For the text-containing cell, return its midpoint in (x, y) coordinate format. 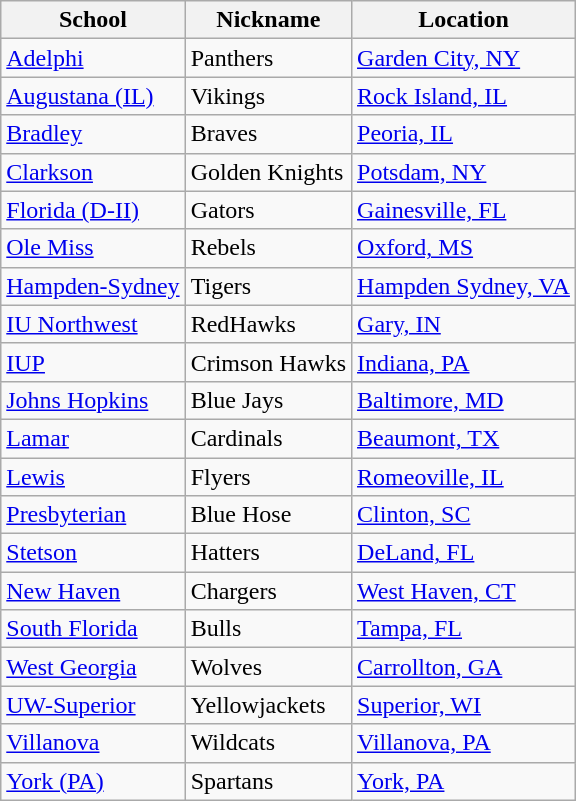
Tampa, FL (464, 629)
Peoria, IL (464, 134)
UW-Superior (93, 705)
South Florida (93, 629)
New Haven (93, 591)
Lewis (93, 477)
Carrollton, GA (464, 667)
Presbyterian (93, 515)
Lamar (93, 438)
Adelphi (93, 58)
Hatters (268, 553)
IUP (93, 362)
Garden City, NY (464, 58)
Spartans (268, 781)
Gary, IN (464, 324)
Nickname (268, 20)
Beaumont, TX (464, 438)
Oxford, MS (464, 248)
Cardinals (268, 438)
Gators (268, 210)
IU Northwest (93, 324)
Crimson Hawks (268, 362)
Panthers (268, 58)
Superior, WI (464, 705)
Yellowjackets (268, 705)
Rock Island, IL (464, 96)
Blue Hose (268, 515)
Tigers (268, 286)
Rebels (268, 248)
Vikings (268, 96)
Golden Knights (268, 172)
Hampden Sydney, VA (464, 286)
Villanova, PA (464, 743)
Wolves (268, 667)
Braves (268, 134)
Indiana, PA (464, 362)
Clarkson (93, 172)
Augustana (IL) (93, 96)
Romeoville, IL (464, 477)
Gainesville, FL (464, 210)
Wildcats (268, 743)
DeLand, FL (464, 553)
Johns Hopkins (93, 400)
Stetson (93, 553)
West Haven, CT (464, 591)
Bulls (268, 629)
West Georgia (93, 667)
Ole Miss (93, 248)
York, PA (464, 781)
Hampden-Sydney (93, 286)
Florida (D-II) (93, 210)
Villanova (93, 743)
Clinton, SC (464, 515)
Flyers (268, 477)
York (PA) (93, 781)
RedHawks (268, 324)
School (93, 20)
Blue Jays (268, 400)
Potsdam, NY (464, 172)
Chargers (268, 591)
Baltimore, MD (464, 400)
Bradley (93, 134)
Location (464, 20)
